Capture the cell that displays the provided text and extract its [X, Y] central coordinate. 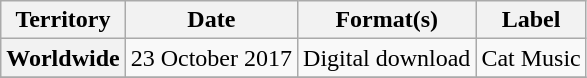
Worldwide [63, 58]
Label [531, 20]
23 October 2017 [211, 58]
Digital download [387, 58]
Cat Music [531, 58]
Date [211, 20]
Territory [63, 20]
Format(s) [387, 20]
